Determine the (X, Y) coordinate at the center of the cell enclosing the given text.  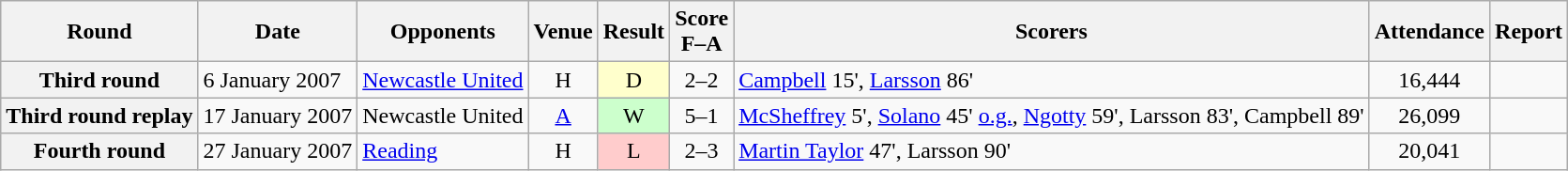
ScoreF–A (702, 32)
Report (1530, 32)
Third round replay (99, 116)
6 January 2007 (278, 80)
W (633, 116)
5–1 (702, 116)
Opponents (443, 32)
Round (99, 32)
D (633, 80)
Attendance (1429, 32)
27 January 2007 (278, 151)
2–3 (702, 151)
Third round (99, 80)
Date (278, 32)
A (563, 116)
Result (633, 32)
Reading (443, 151)
16,444 (1429, 80)
Scorers (1052, 32)
Venue (563, 32)
L (633, 151)
20,041 (1429, 151)
McSheffrey 5', Solano 45' o.g., Ngotty 59', Larsson 83', Campbell 89' (1052, 116)
26,099 (1429, 116)
Fourth round (99, 151)
Martin Taylor 47', Larsson 90' (1052, 151)
2–2 (702, 80)
Campbell 15', Larsson 86' (1052, 80)
17 January 2007 (278, 116)
